Find where the given text appears and provide that cell's center as (X, Y) coordinate. 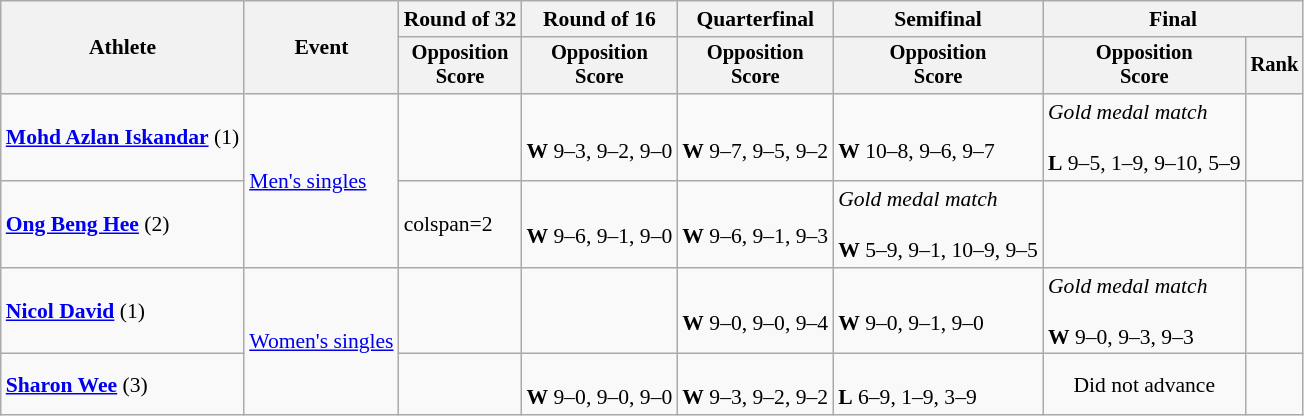
Gold medal matchW 5–9, 9–1, 10–9, 9–5 (938, 224)
Nicol David (1) (122, 312)
W 9–7, 9–5, 9–2 (755, 138)
W 10–8, 9–6, 9–7 (938, 138)
Round of 32 (460, 19)
Event (321, 48)
W 9–6, 9–1, 9–0 (599, 224)
Semifinal (938, 19)
colspan=2 (460, 224)
L 6–9, 1–9, 3–9 (938, 384)
Gold medal matchW 9–0, 9–3, 9–3 (1144, 312)
Women's singles (321, 342)
W 9–0, 9–0, 9–0 (599, 384)
Round of 16 (599, 19)
W 9–3, 9–2, 9–2 (755, 384)
Mohd Azlan Iskandar (1) (122, 138)
W 9–3, 9–2, 9–0 (599, 138)
Did not advance (1144, 384)
Ong Beng Hee (2) (122, 224)
Final (1173, 19)
W 9–0, 9–1, 9–0 (938, 312)
Rank (1275, 66)
Quarterfinal (755, 19)
W 9–6, 9–1, 9–3 (755, 224)
Sharon Wee (3) (122, 384)
Men's singles (321, 180)
Athlete (122, 48)
W 9–0, 9–0, 9–4 (755, 312)
Gold medal matchL 9–5, 1–9, 9–10, 5–9 (1144, 138)
